Pinpoint the cell where the given text exists, returning its [X, Y] midpoint coordinate. 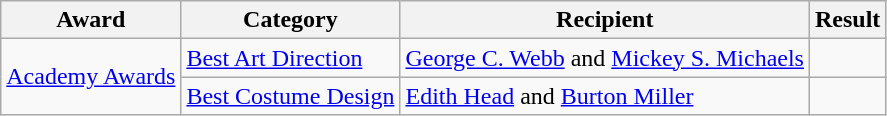
Academy Awards [91, 77]
Best Costume Design [290, 96]
Recipient [605, 20]
Edith Head and Burton Miller [605, 96]
George C. Webb and Mickey S. Michaels [605, 58]
Best Art Direction [290, 58]
Award [91, 20]
Result [847, 20]
Category [290, 20]
